Return the (X, Y) coordinate for the center point of the cell that contains the specified text.  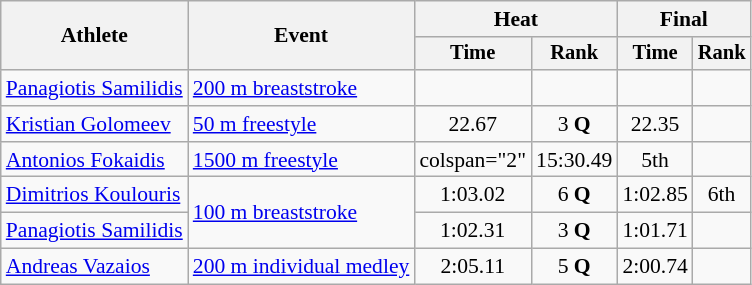
1:02.85 (654, 195)
2:00.74 (654, 267)
200 m breaststroke (302, 88)
Final (684, 19)
5th (654, 160)
5 Q (574, 267)
6 Q (574, 195)
6th (722, 195)
2:05.11 (472, 267)
Event (302, 36)
100 m breaststroke (302, 212)
1:03.02 (472, 195)
1500 m freestyle (302, 160)
Kristian Golomeev (94, 124)
1:01.71 (654, 231)
1:02.31 (472, 231)
Heat (516, 19)
22.35 (654, 124)
200 m individual medley (302, 267)
Athlete (94, 36)
50 m freestyle (302, 124)
colspan="2" (472, 160)
Dimitrios Koulouris (94, 195)
Andreas Vazaios (94, 267)
15:30.49 (574, 160)
Antonios Fokaidis (94, 160)
22.67 (472, 124)
